Detect which cell encompasses the target text, then output its (X, Y) center coordinate. 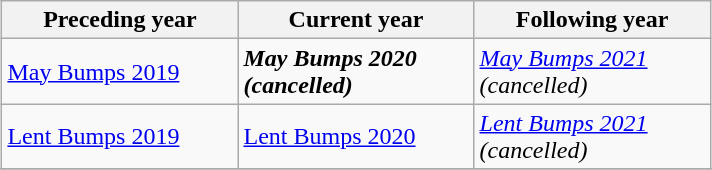
Preceding year (120, 20)
Following year (592, 20)
May Bumps 2019 (120, 72)
May Bumps 2020 (cancelled) (356, 72)
Current year (356, 20)
May Bumps 2021 (cancelled) (592, 72)
Lent Bumps 2021 (cancelled) (592, 136)
Lent Bumps 2020 (356, 136)
Lent Bumps 2019 (120, 136)
